Identify which cell holds the provided text, then report its (x, y) central coordinate. 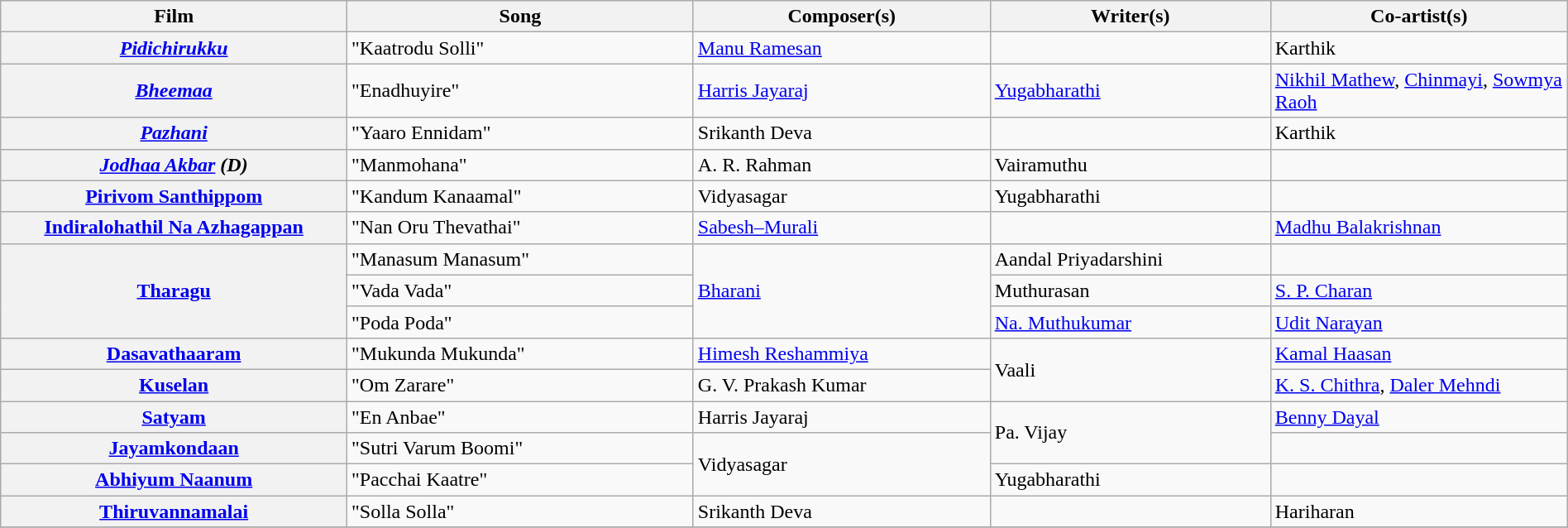
Kuselan (174, 385)
Film (174, 17)
Dasavathaaram (174, 353)
Nikhil Mathew, Chinmayi, Sowmya Raoh (1419, 91)
Aandal Priyadarshini (1130, 259)
A. R. Rahman (842, 165)
Pa. Vijay (1130, 432)
Pirivom Santhippom (174, 196)
Composer(s) (842, 17)
"Solla Solla" (521, 511)
Muthurasan (1130, 290)
G. V. Prakash Kumar (842, 385)
Kamal Haasan (1419, 353)
"Kaatrodu Solli" (521, 48)
Manu Ramesan (842, 48)
"Vada Vada" (521, 290)
Himesh Reshammiya (842, 353)
Pidichirukku (174, 48)
S. P. Charan (1419, 290)
Satyam (174, 416)
Hariharan (1419, 511)
"Yaaro Ennidam" (521, 133)
Bheemaa (174, 91)
Indiralohathil Na Azhagappan (174, 228)
Thiruvannamalai (174, 511)
Co-artist(s) (1419, 17)
Vairamuthu (1130, 165)
"Pacchai Kaatre" (521, 480)
"Manmohana" (521, 165)
Udit Narayan (1419, 322)
Madhu Balakrishnan (1419, 228)
Abhiyum Naanum (174, 480)
"Manasum Manasum" (521, 259)
"En Anbae" (521, 416)
"Nan Oru Thevathai" (521, 228)
"Om Zarare" (521, 385)
Song (521, 17)
Sabesh–Murali (842, 228)
Vaali (1130, 369)
"Kandum Kanaamal" (521, 196)
"Poda Poda" (521, 322)
"Enadhuyire" (521, 91)
Benny Dayal (1419, 416)
Writer(s) (1130, 17)
"Mukunda Mukunda" (521, 353)
Jodhaa Akbar (D) (174, 165)
Na. Muthukumar (1130, 322)
K. S. Chithra, Daler Mehndi (1419, 385)
Pazhani (174, 133)
Tharagu (174, 290)
"Sutri Varum Boomi" (521, 449)
Jayamkondaan (174, 449)
Bharani (842, 290)
